Determine the (x, y) coordinate at the center of the cell enclosing the given text.  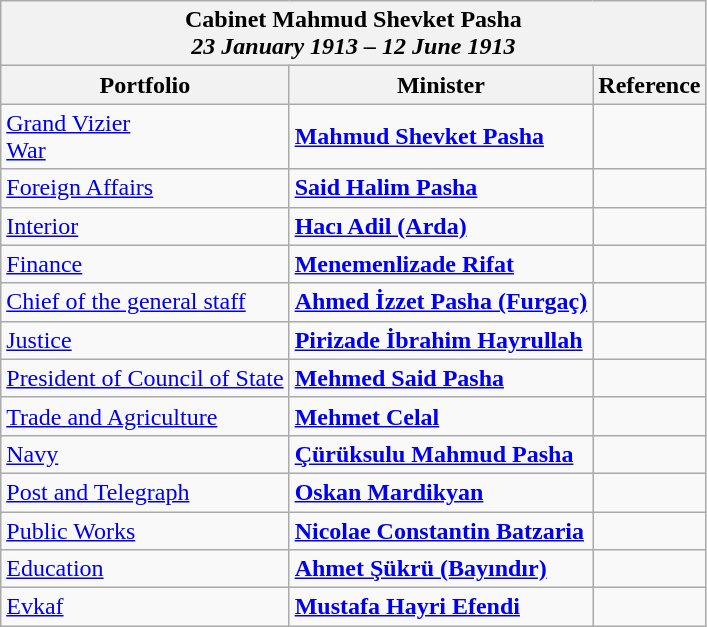
Cabinet Mahmud Shevket Pasha23 January 1913 – 12 June 1913 (354, 34)
Mahmud Shevket Pasha (441, 136)
Mustafa Hayri Efendi (441, 607)
Navy (145, 454)
Interior (145, 226)
Menemenlizade Rifat (441, 264)
Justice (145, 340)
Chief of the general staff (145, 302)
Oskan Mardikyan (441, 492)
Post and Telegraph (145, 492)
Public Works (145, 531)
Finance (145, 264)
Mehmed Said Pasha (441, 378)
Trade and Agriculture (145, 416)
Grand VizierWar (145, 136)
Pirizade İbrahim Hayrullah (441, 340)
Reference (650, 85)
Hacı Adil (Arda) (441, 226)
Çürüksulu Mahmud Pasha (441, 454)
Evkaf (145, 607)
Foreign Affairs (145, 188)
Mehmet Celal (441, 416)
Ahmet Şükrü (Bayındır) (441, 569)
Nicolae Constantin Batzaria (441, 531)
Said Halim Pasha (441, 188)
Portfolio (145, 85)
President of Council of State (145, 378)
Ahmed İzzet Pasha (Furgaç) (441, 302)
Education (145, 569)
Minister (441, 85)
